Identify which cell holds the provided text, then report its [X, Y] central coordinate. 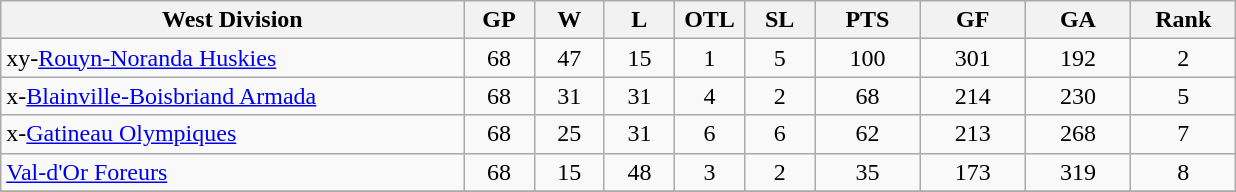
62 [868, 134]
OTL [709, 20]
L [639, 20]
4 [709, 96]
West Division [232, 20]
214 [972, 96]
W [569, 20]
25 [569, 134]
x-Gatineau Olympiques [232, 134]
47 [569, 58]
173 [972, 172]
319 [1078, 172]
48 [639, 172]
7 [1184, 134]
GA [1078, 20]
xy-Rouyn-Noranda Huskies [232, 58]
GF [972, 20]
3 [709, 172]
100 [868, 58]
PTS [868, 20]
35 [868, 172]
213 [972, 134]
x-Blainville-Boisbriand Armada [232, 96]
8 [1184, 172]
1 [709, 58]
Val-d'Or Foreurs [232, 172]
SL [780, 20]
Rank [1184, 20]
GP [499, 20]
268 [1078, 134]
230 [1078, 96]
301 [972, 58]
192 [1078, 58]
